Search for the cell housing the specified text and yield its [x, y] center coordinate. 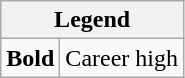
Legend [92, 20]
Career high [122, 58]
Bold [30, 58]
